Detect which cell encompasses the target text, then output its [x, y] center coordinate. 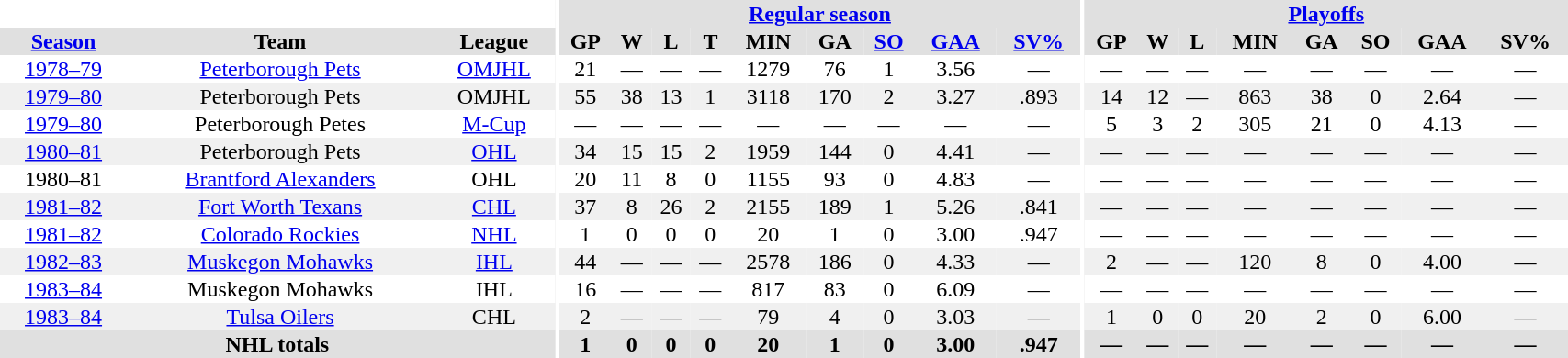
1978–79 [63, 69]
4 [835, 317]
6.09 [955, 289]
4.83 [955, 179]
4.33 [955, 262]
170 [835, 96]
12 [1157, 96]
76 [835, 69]
Season [63, 41]
4.41 [955, 151]
4.00 [1442, 262]
Colorado Rockies [280, 234]
11 [632, 179]
55 [586, 96]
83 [835, 289]
Playoffs [1326, 14]
120 [1255, 262]
4.13 [1442, 124]
3118 [768, 96]
League [494, 41]
Team [280, 41]
13 [671, 96]
NHL [494, 234]
Peterborough Petes [280, 124]
M-Cup [494, 124]
5 [1111, 124]
Fort Worth Texans [280, 207]
6.00 [1442, 317]
34 [586, 151]
1279 [768, 69]
2.64 [1442, 96]
144 [835, 151]
305 [1255, 124]
26 [671, 207]
3.27 [955, 96]
5.26 [955, 207]
NHL totals [277, 344]
.893 [1039, 96]
16 [586, 289]
3 [1157, 124]
37 [586, 207]
44 [586, 262]
3.03 [955, 317]
817 [768, 289]
T [711, 41]
186 [835, 262]
2578 [768, 262]
93 [835, 179]
189 [835, 207]
1982–83 [63, 262]
863 [1255, 96]
1155 [768, 179]
79 [768, 317]
.841 [1039, 207]
1959 [768, 151]
Tulsa Oilers [280, 317]
2155 [768, 207]
Regular season [820, 14]
14 [1111, 96]
3.56 [955, 69]
Brantford Alexanders [280, 179]
